Return [x, y] of the center of cell containing provided text 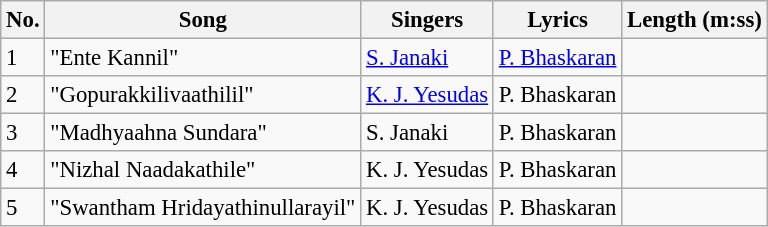
2 [23, 95]
5 [23, 208]
1 [23, 58]
4 [23, 170]
Singers [428, 20]
No. [23, 20]
"Gopurakkilivaathilil" [203, 95]
"Nizhal Naadakathile" [203, 170]
3 [23, 133]
"Swantham Hridayathinullarayil" [203, 208]
"Madhyaahna Sundara" [203, 133]
"Ente Kannil" [203, 58]
Song [203, 20]
Lyrics [557, 20]
Length (m:ss) [694, 20]
